Output the (x, y) coordinate of the center of the cell containing the given text.  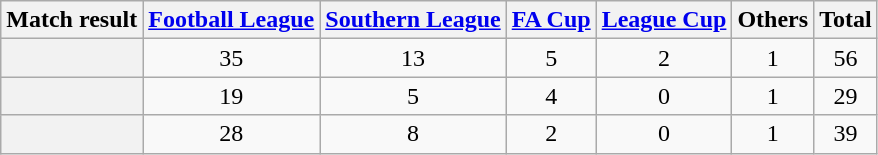
League Cup (664, 20)
FA Cup (551, 20)
Total (846, 20)
Others (773, 20)
Football League (232, 20)
8 (413, 134)
35 (232, 58)
19 (232, 96)
29 (846, 96)
39 (846, 134)
4 (551, 96)
13 (413, 58)
Southern League (413, 20)
56 (846, 58)
Match result (72, 20)
28 (232, 134)
